Search for the cell housing the specified text and yield its [X, Y] center coordinate. 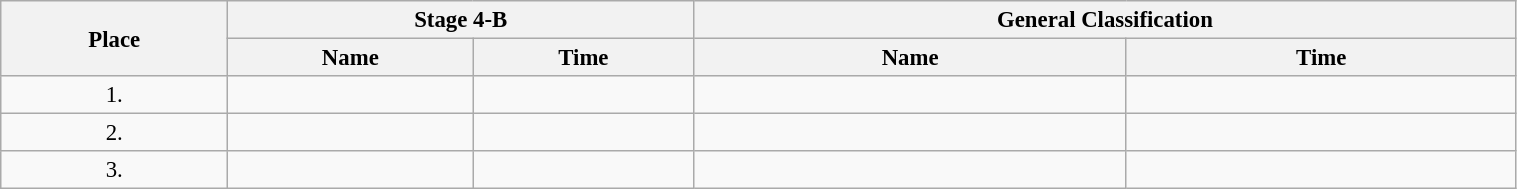
2. [114, 133]
Stage 4-B [461, 20]
1. [114, 95]
Place [114, 38]
3. [114, 170]
General Classification [1105, 20]
